Find where the given text appears and provide that cell's center as (x, y) coordinate. 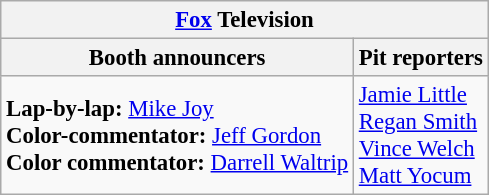
Lap-by-lap: Mike Joy Color-commentator: Jeff Gordon Color commentator: Darrell Waltrip (178, 136)
Jamie LittleRegan SmithVince WelchMatt Yocum (420, 136)
Pit reporters (420, 58)
Booth announcers (178, 58)
Fox Television (245, 20)
